Provide the [X, Y] coordinate of the cell's center where the given text is located.  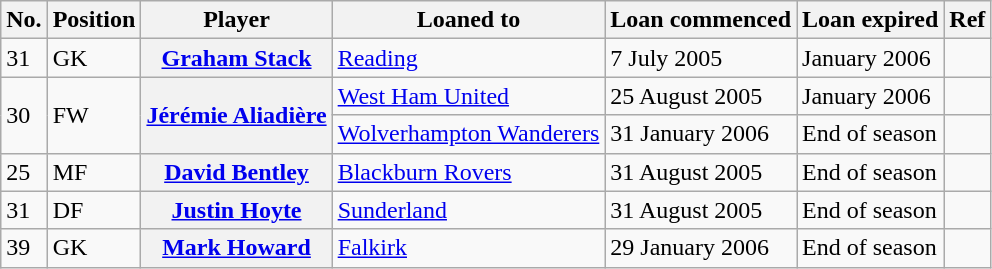
FW [94, 115]
25 [24, 172]
Mark Howard [236, 248]
7 July 2005 [701, 58]
No. [24, 20]
Loan expired [870, 20]
25 August 2005 [701, 96]
Loan commenced [701, 20]
39 [24, 248]
Falkirk [468, 248]
31 January 2006 [701, 134]
DF [94, 210]
29 January 2006 [701, 248]
MF [94, 172]
Player [236, 20]
Reading [468, 58]
Justin Hoyte [236, 210]
Loaned to [468, 20]
Blackburn Rovers [468, 172]
30 [24, 115]
West Ham United [468, 96]
Jérémie Aliadière [236, 115]
Position [94, 20]
Graham Stack [236, 58]
Ref [968, 20]
Wolverhampton Wanderers [468, 134]
Sunderland [468, 210]
David Bentley [236, 172]
